Pinpoint the cell where the given text exists, returning its [x, y] midpoint coordinate. 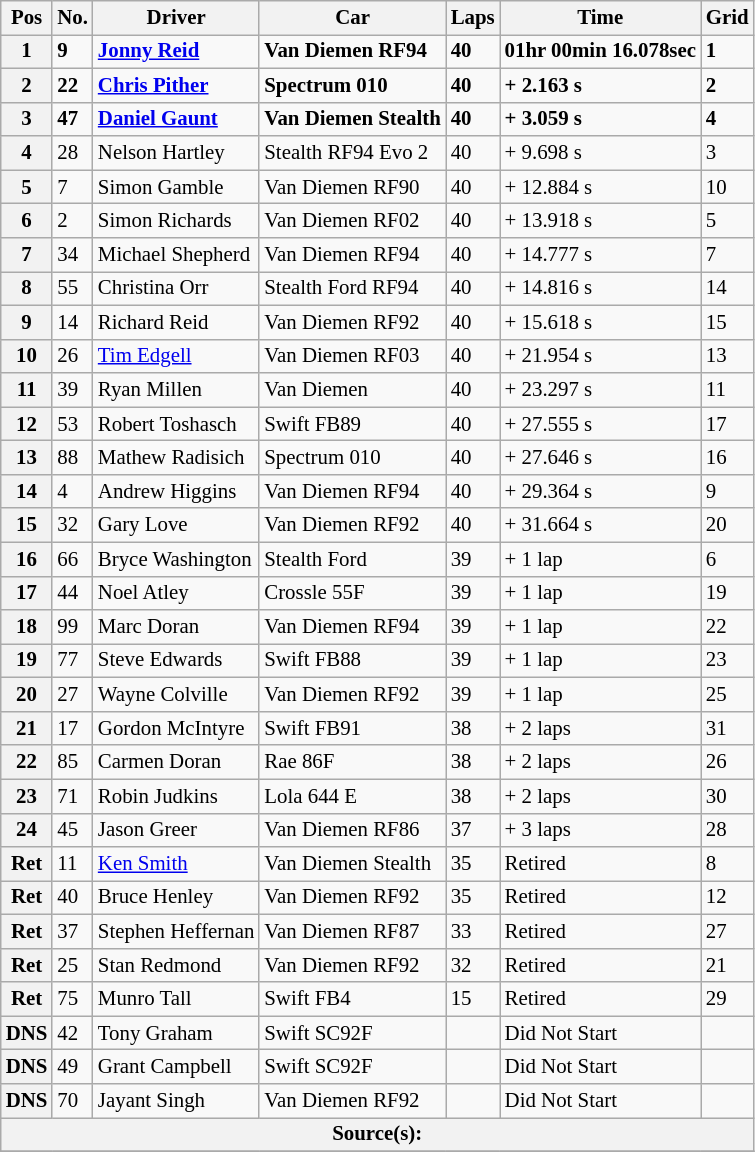
77 [72, 661]
01hr 00min 16.078sec [600, 51]
Tony Graham [176, 1033]
Stan Redmond [176, 965]
Swift FB88 [352, 661]
Wayne Colville [176, 695]
Christina Orr [176, 288]
+ 23.297 s [600, 390]
75 [72, 999]
+ 3.059 s [600, 119]
Gordon McIntyre [176, 728]
Stephen Heffernan [176, 931]
Mathew Radisich [176, 458]
47 [72, 119]
Ken Smith [176, 864]
Van Diemen [352, 390]
Michael Shepherd [176, 255]
Jonny Reid [176, 51]
Robin Judkins [176, 796]
34 [72, 255]
Grid [728, 18]
88 [72, 458]
Carmen Doran [176, 762]
66 [72, 559]
42 [72, 1033]
Lola 644 E [352, 796]
+ 15.618 s [600, 322]
Grant Campbell [176, 1067]
+ 9.698 s [600, 153]
+ 27.555 s [600, 424]
Bruce Henley [176, 898]
24 [27, 830]
+ 14.777 s [600, 255]
Marc Doran [176, 627]
No. [72, 18]
Richard Reid [176, 322]
Chris Pither [176, 85]
Simon Gamble [176, 187]
+ 12.884 s [600, 187]
Robert Toshasch [176, 424]
Car [352, 18]
Van Diemen RF02 [352, 221]
Jayant Singh [176, 1101]
Simon Richards [176, 221]
Stealth Ford RF94 [352, 288]
Time [600, 18]
55 [72, 288]
Van Diemen RF86 [352, 830]
+ 14.816 s [600, 288]
Tim Edgell [176, 356]
Source(s): [378, 1135]
Nelson Hartley [176, 153]
Stealth RF94 Evo 2 [352, 153]
Van Diemen RF03 [352, 356]
Rae 86F [352, 762]
Swift FB89 [352, 424]
+ 31.664 s [600, 525]
49 [72, 1067]
+ 2.163 s [600, 85]
+ 29.364 s [600, 491]
+ 3 laps [600, 830]
85 [72, 762]
Gary Love [176, 525]
Driver [176, 18]
Bryce Washington [176, 559]
Daniel Gaunt [176, 119]
Pos [27, 18]
Van Diemen RF90 [352, 187]
+ 21.954 s [600, 356]
Jason Greer [176, 830]
+ 27.646 s [600, 458]
45 [72, 830]
Swift FB91 [352, 728]
99 [72, 627]
+ 13.918 s [600, 221]
Crossle 55F [352, 593]
44 [72, 593]
30 [728, 796]
Van Diemen RF87 [352, 931]
71 [72, 796]
70 [72, 1101]
Ryan Millen [176, 390]
Munro Tall [176, 999]
Laps [473, 18]
Noel Atley [176, 593]
Stealth Ford [352, 559]
31 [728, 728]
33 [473, 931]
29 [728, 999]
53 [72, 424]
18 [27, 627]
Swift FB4 [352, 999]
Andrew Higgins [176, 491]
Steve Edwards [176, 661]
